Return [X, Y] of the center of cell containing provided text 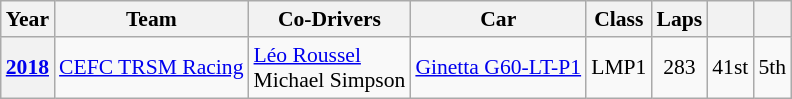
5th [772, 68]
Léo Roussel Michael Simpson [330, 68]
Team [151, 19]
Co-Drivers [330, 19]
Class [618, 19]
41st [730, 68]
Laps [679, 19]
Car [498, 19]
2018 [28, 68]
CEFC TRSM Racing [151, 68]
Year [28, 19]
283 [679, 68]
Ginetta G60-LT-P1 [498, 68]
LMP1 [618, 68]
